Find where the given text appears and provide that cell's center as (X, Y) coordinate. 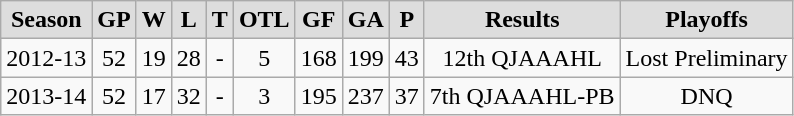
237 (366, 96)
12th QJAAAHL (522, 58)
32 (188, 96)
Playoffs (706, 20)
GA (366, 20)
2012-13 (46, 58)
7th QJAAAHL-PB (522, 96)
19 (154, 58)
GP (114, 20)
OTL (264, 20)
37 (406, 96)
195 (318, 96)
T (220, 20)
28 (188, 58)
GF (318, 20)
W (154, 20)
Lost Preliminary (706, 58)
3 (264, 96)
P (406, 20)
DNQ (706, 96)
168 (318, 58)
Results (522, 20)
43 (406, 58)
Season (46, 20)
2013-14 (46, 96)
5 (264, 58)
L (188, 20)
199 (366, 58)
17 (154, 96)
